Extract the [X, Y] coordinate from the center of the cell holding the provided text.  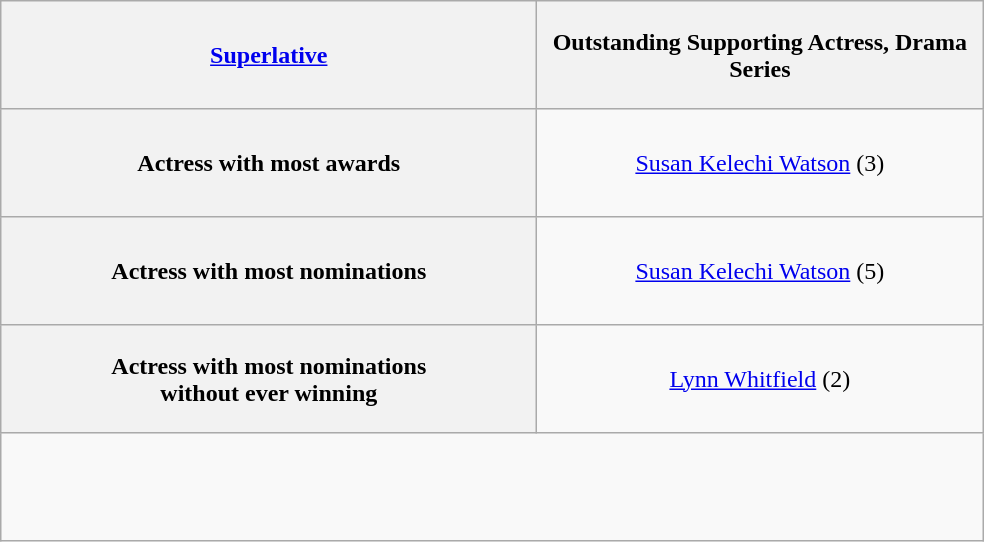
Susan Kelechi Watson (3) [760, 163]
Lynn Whitfield (2) [760, 379]
Superlative [269, 55]
Actress with most nominations [269, 271]
Susan Kelechi Watson (5) [760, 271]
Actress with most nominations without ever winning [269, 379]
Actress with most awards [269, 163]
Outstanding Supporting Actress, Drama Series [760, 55]
